For the text-containing cell, return its midpoint in [x, y] coordinate format. 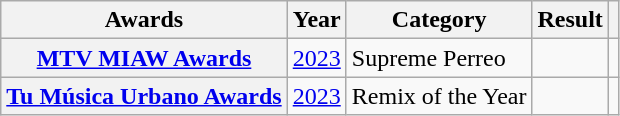
Awards [144, 20]
Category [439, 20]
MTV MIAW Awards [144, 58]
Tu Música Urbano Awards [144, 96]
Result [570, 20]
Remix of the Year [439, 96]
Supreme Perreo [439, 58]
Year [316, 20]
